Locate the cell with the specified text and output its (X, Y) center coordinate. 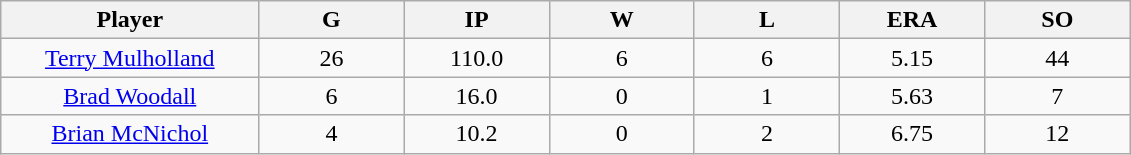
10.2 (476, 134)
IP (476, 20)
Brad Woodall (130, 96)
G (332, 20)
1 (766, 96)
7 (1058, 96)
Brian McNichol (130, 134)
L (766, 20)
12 (1058, 134)
6.75 (912, 134)
Terry Mulholland (130, 58)
Player (130, 20)
4 (332, 134)
5.63 (912, 96)
W (622, 20)
16.0 (476, 96)
110.0 (476, 58)
2 (766, 134)
5.15 (912, 58)
SO (1058, 20)
44 (1058, 58)
ERA (912, 20)
26 (332, 58)
